Identify which cell holds the provided text, then report its [x, y] central coordinate. 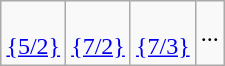
{7/3} [162, 34]
{5/2} [34, 34]
... [210, 34]
{7/2} [98, 34]
